Provide the (X, Y) coordinate of the cell's center where the given text is located.  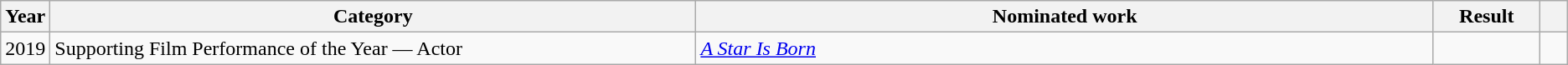
2019 (25, 48)
Year (25, 17)
A Star Is Born (1065, 48)
Result (1486, 17)
Supporting Film Performance of the Year — Actor (374, 48)
Category (374, 17)
Nominated work (1065, 17)
